Extract the [X, Y] coordinate from the center of the cell holding the provided text.  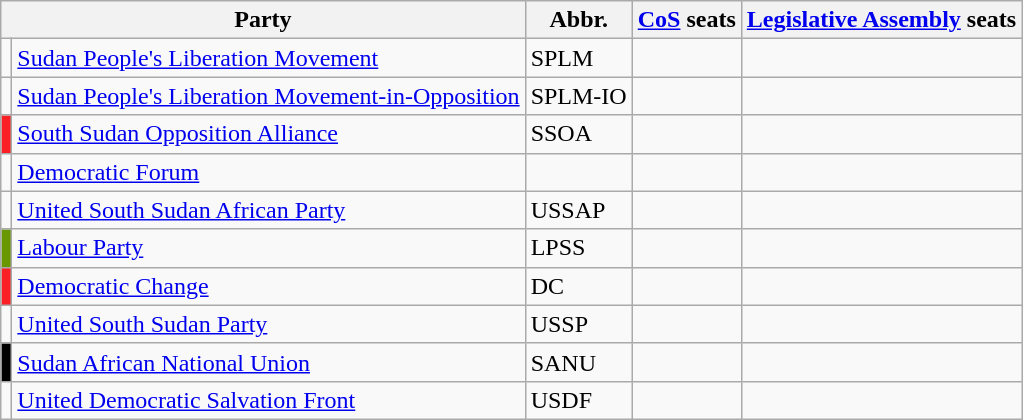
Democratic Forum [268, 172]
Abbr. [578, 20]
Sudan People's Liberation Movement-in-Opposition [268, 96]
LPSS [578, 248]
SSOA [578, 134]
Party [263, 20]
USSP [578, 324]
Democratic Change [268, 286]
South Sudan Opposition Alliance [268, 134]
Labour Party [268, 248]
United South Sudan Party [268, 324]
CoS seats [686, 20]
SANU [578, 362]
SPLM-IO [578, 96]
SPLM [578, 58]
DC [578, 286]
United Democratic Salvation Front [268, 400]
USDF [578, 400]
Sudan African National Union [268, 362]
Sudan People's Liberation Movement [268, 58]
USSAP [578, 210]
Legislative Assembly seats [881, 20]
United South Sudan African Party [268, 210]
